Return [X, Y] of the center of cell containing provided text 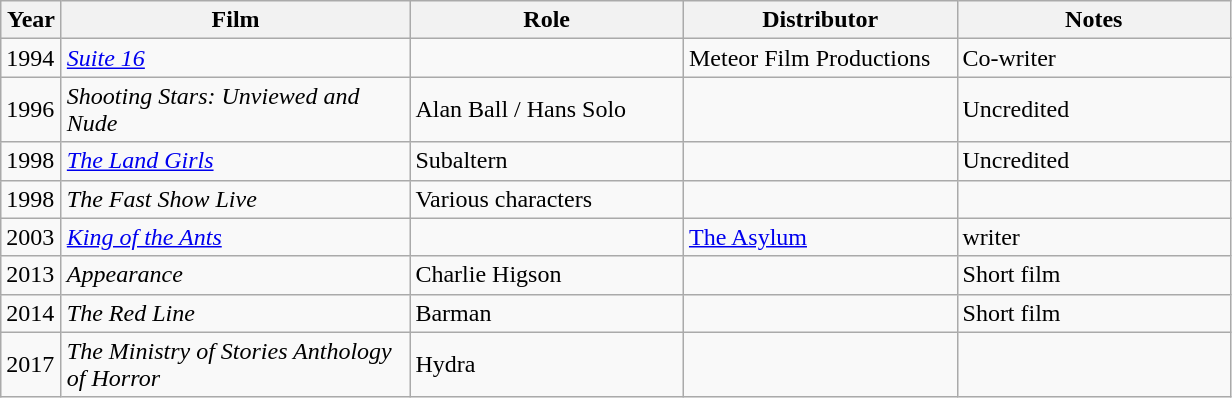
Various characters [547, 199]
The Land Girls [236, 161]
Barman [547, 313]
Notes [1094, 20]
Meteor Film Productions [820, 58]
The Fast Show Live [236, 199]
The Ministry of Stories Anthology of Horror [236, 364]
Alan Ball / Hans Solo [547, 110]
Co-writer [1094, 58]
writer [1094, 237]
2014 [32, 313]
2013 [32, 275]
Charlie Higson [547, 275]
1994 [32, 58]
Hydra [547, 364]
Film [236, 20]
The Red Line [236, 313]
King of the Ants [236, 237]
Appearance [236, 275]
1996 [32, 110]
Shooting Stars: Unviewed and Nude [236, 110]
Suite 16 [236, 58]
The Asylum [820, 237]
Subaltern [547, 161]
Role [547, 20]
2017 [32, 364]
2003 [32, 237]
Year [32, 20]
Distributor [820, 20]
